Capture the cell that displays the provided text and extract its (x, y) central coordinate. 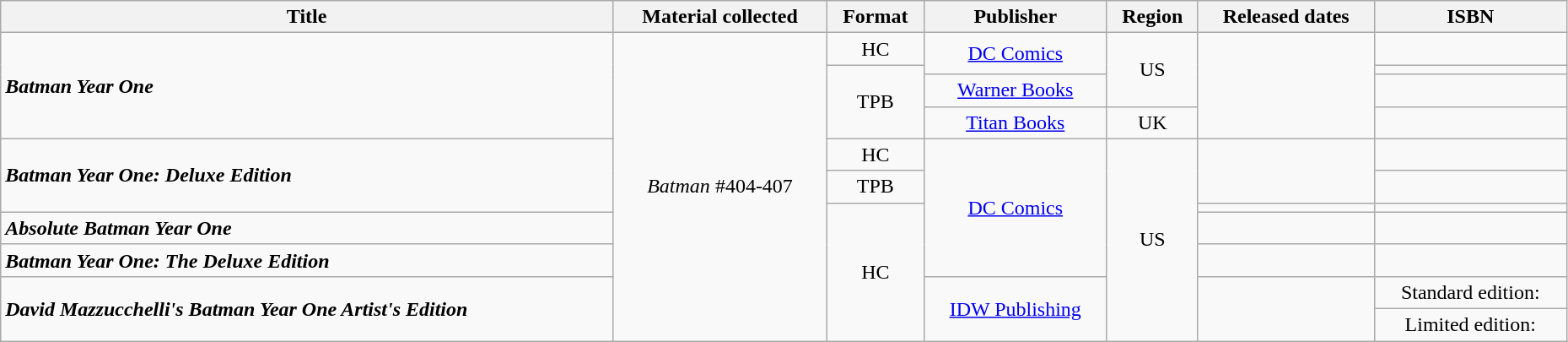
Titan Books (1016, 122)
UK (1152, 122)
Limited edition: (1470, 324)
Title (307, 17)
Region (1152, 17)
Released dates (1285, 17)
Batman Year One (307, 86)
Batman Year One: The Deluxe Edition (307, 260)
David Mazzucchelli's Batman Year One Artist's Edition (307, 308)
Absolute Batman Year One (307, 228)
Batman #404-407 (720, 187)
Material collected (720, 17)
Standard edition: (1470, 292)
ISBN (1470, 17)
IDW Publishing (1016, 308)
Publisher (1016, 17)
Batman Year One: Deluxe Edition (307, 176)
Warner Books (1016, 90)
Format (876, 17)
